Output the (X, Y) coordinate of the center of the cell containing the given text.  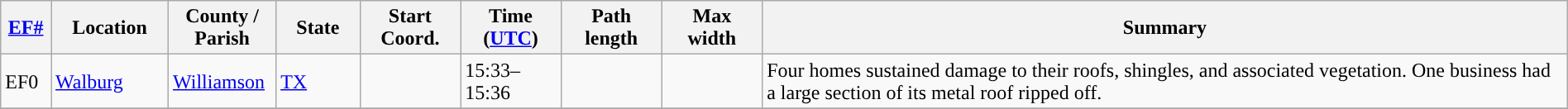
EF# (26, 28)
Start Coord. (410, 28)
Williamson (222, 81)
Four homes sustained damage to their roofs, shingles, and associated vegetation. One business had a large section of its metal roof ripped off. (1165, 81)
County / Parish (222, 28)
TX (318, 81)
State (318, 28)
Walburg (110, 81)
Path length (611, 28)
Summary (1165, 28)
15:33–15:36 (511, 81)
Time (UTC) (511, 28)
Max width (712, 28)
Location (110, 28)
EF0 (26, 81)
